Locate the cell with the specified text and output its (X, Y) center coordinate. 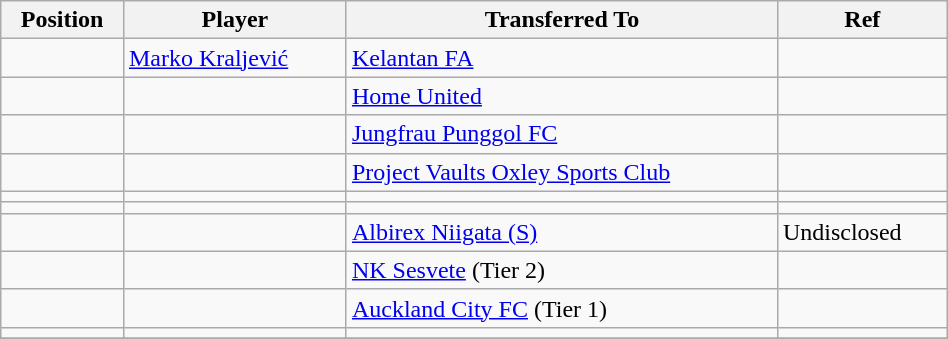
Auckland City FC (Tier 1) (562, 308)
Jungfrau Punggol FC (562, 134)
Home United (562, 96)
Marko Kraljević (234, 58)
Position (62, 20)
Albirex Niigata (S) (562, 232)
Kelantan FA (562, 58)
Player (234, 20)
Project Vaults Oxley Sports Club (562, 172)
NK Sesvete (Tier 2) (562, 270)
Transferred To (562, 20)
Ref (862, 20)
Undisclosed (862, 232)
